Search for the cell housing the specified text and yield its (X, Y) center coordinate. 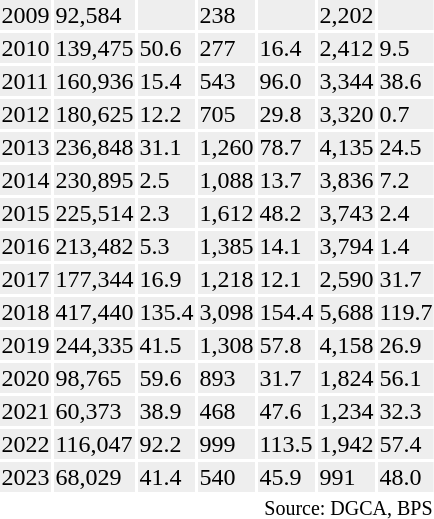
2,412 (346, 48)
14.1 (286, 246)
1,612 (226, 213)
2.4 (406, 213)
1,234 (346, 411)
2023 (26, 477)
2019 (26, 345)
2010 (26, 48)
2011 (26, 81)
1,308 (226, 345)
24.5 (406, 147)
5,688 (346, 312)
2013 (26, 147)
154.4 (286, 312)
5.3 (166, 246)
9.5 (406, 48)
13.7 (286, 180)
2021 (26, 411)
57.8 (286, 345)
1.4 (406, 246)
38.6 (406, 81)
3,098 (226, 312)
2017 (26, 279)
1,218 (226, 279)
417,440 (94, 312)
60,373 (94, 411)
177,344 (94, 279)
236,848 (94, 147)
277 (226, 48)
56.1 (406, 378)
32.3 (406, 411)
225,514 (94, 213)
57.4 (406, 444)
180,625 (94, 114)
41.5 (166, 345)
119.7 (406, 312)
26.9 (406, 345)
705 (226, 114)
2,202 (346, 15)
543 (226, 81)
92,584 (94, 15)
2012 (26, 114)
1,942 (346, 444)
7.2 (406, 180)
3,320 (346, 114)
1,260 (226, 147)
15.4 (166, 81)
2.3 (166, 213)
991 (346, 477)
1,088 (226, 180)
160,936 (94, 81)
3,743 (346, 213)
47.6 (286, 411)
2016 (26, 246)
3,836 (346, 180)
78.7 (286, 147)
2014 (26, 180)
2,590 (346, 279)
244,335 (94, 345)
68,029 (94, 477)
2022 (26, 444)
2.5 (166, 180)
213,482 (94, 246)
2020 (26, 378)
59.6 (166, 378)
139,475 (94, 48)
113.5 (286, 444)
48.2 (286, 213)
41.4 (166, 477)
999 (226, 444)
38.9 (166, 411)
3,344 (346, 81)
1,385 (226, 246)
230,895 (94, 180)
0.7 (406, 114)
29.8 (286, 114)
45.9 (286, 477)
893 (226, 378)
16.4 (286, 48)
2015 (26, 213)
2009 (26, 15)
1,824 (346, 378)
92.2 (166, 444)
238 (226, 15)
4,135 (346, 147)
2018 (26, 312)
48.0 (406, 477)
540 (226, 477)
31.1 (166, 147)
3,794 (346, 246)
50.6 (166, 48)
16.9 (166, 279)
468 (226, 411)
12.1 (286, 279)
96.0 (286, 81)
4,158 (346, 345)
116,047 (94, 444)
98,765 (94, 378)
12.2 (166, 114)
135.4 (166, 312)
